Locate the cell with the specified text and output its [x, y] center coordinate. 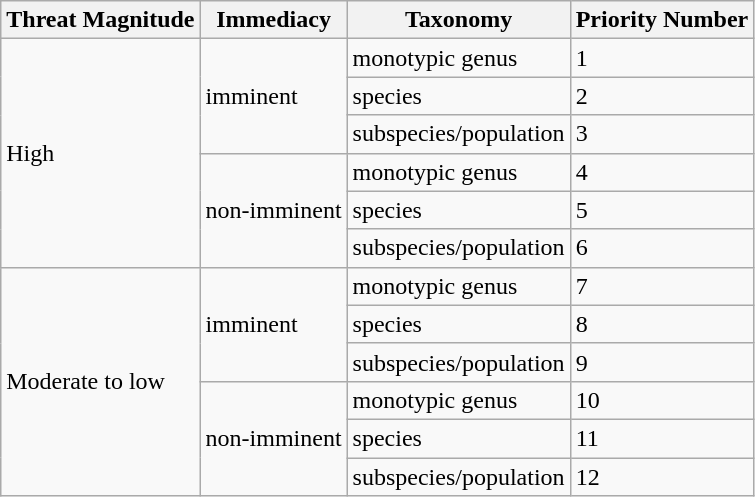
2 [662, 96]
Taxonomy [458, 20]
4 [662, 172]
11 [662, 438]
Threat Magnitude [100, 20]
12 [662, 477]
7 [662, 286]
8 [662, 324]
Moderate to low [100, 381]
Priority Number [662, 20]
9 [662, 362]
10 [662, 400]
1 [662, 58]
3 [662, 134]
Immediacy [274, 20]
5 [662, 210]
High [100, 153]
6 [662, 248]
